Extract the [X, Y] coordinate from the center of the cell holding the provided text.  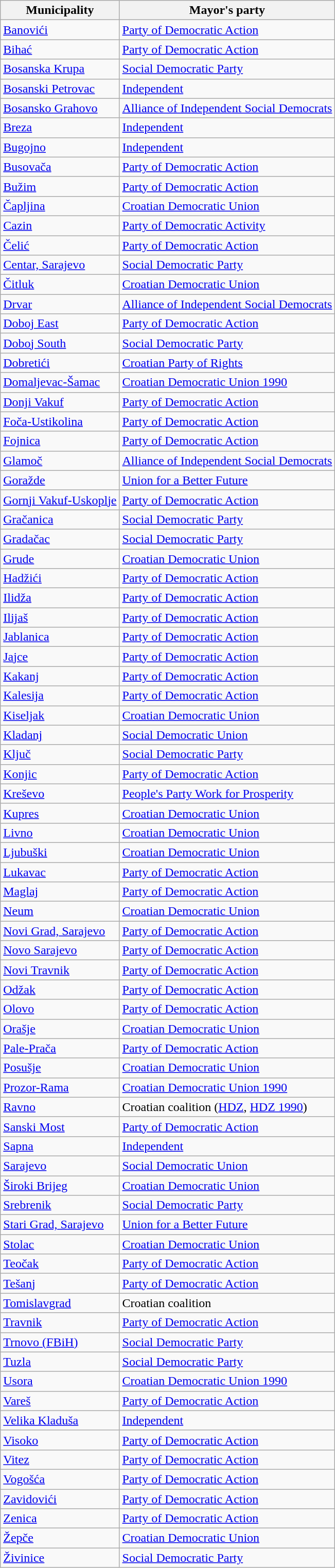
Drvar [60, 304]
Livno [60, 833]
Zenica [60, 1519]
Croatian coalition [227, 1303]
Banovići [60, 30]
Travnik [60, 1323]
Vogošća [60, 1479]
Sanski Most [60, 1126]
Donji Vakuf [60, 402]
Tuzla [60, 1362]
Bosanska Krupa [60, 69]
Kreševo [60, 794]
Čapljina [60, 206]
Croatian coalition (HDZ, HDZ 1990) [227, 1107]
Orašje [60, 1029]
Gornji Vakuf-Uskoplje [60, 500]
Olovo [60, 1009]
Srebrenik [60, 1205]
Tešanj [60, 1283]
Municipality [60, 10]
Novi Grad, Sarajevo [60, 931]
Vareš [60, 1401]
Busovača [60, 167]
Stari Grad, Sarajevo [60, 1225]
Velika Kladuša [60, 1420]
Doboj East [60, 324]
Novo Sarajevo [60, 950]
Ključ [60, 754]
People's Party Work for Prosperity [227, 794]
Kakanj [60, 676]
Bugojno [60, 147]
Fojnica [60, 441]
Jablanica [60, 637]
Posušje [60, 1068]
Pale-Prača [60, 1048]
Mayor's party [227, 10]
Vitez [60, 1459]
Sapna [60, 1146]
Stolac [60, 1244]
Kalesija [60, 696]
Glamoč [60, 461]
Domaljevac-Šamac [60, 382]
Sarajevo [60, 1166]
Ljubuški [60, 852]
Party of Democratic Activity [227, 225]
Žepče [60, 1538]
Doboj South [60, 343]
Foča-Ustikolina [60, 421]
Široki Brijeg [60, 1185]
Bihać [60, 49]
Cazin [60, 225]
Ravno [60, 1107]
Novi Travnik [60, 970]
Maglaj [60, 892]
Živinice [60, 1558]
Teočak [60, 1264]
Goražde [60, 480]
Ilijaš [60, 618]
Prozor-Rama [60, 1087]
Neum [60, 911]
Gračanica [60, 519]
Čelić [60, 245]
Grude [60, 558]
Tomislavgrad [60, 1303]
Kladanj [60, 735]
Konjic [60, 774]
Zavidovići [60, 1499]
Visoko [60, 1440]
Jajce [60, 657]
Croatian Party of Rights [227, 363]
Kupres [60, 813]
Dobretići [60, 363]
Odžak [60, 990]
Centar, Sarajevo [60, 265]
Trnovo (FBiH) [60, 1342]
Bosanski Petrovac [60, 89]
Usora [60, 1381]
Bužim [60, 186]
Čitluk [60, 285]
Kiseljak [60, 715]
Lukavac [60, 872]
Ilidža [60, 598]
Hadžići [60, 578]
Bosansko Grahovo [60, 108]
Breza [60, 128]
Gradačac [60, 539]
